Determine the (X, Y) coordinate at the center of the cell enclosing the given text.  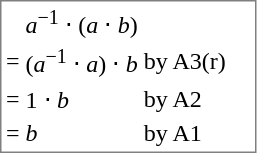
by A2 (196, 99)
(a−1 ⋅ a) ⋅ b (82, 62)
by A3(r) (196, 62)
by A1 (196, 133)
1 ⋅ b (82, 99)
a−1 ⋅ (a ⋅ b) (82, 22)
b (82, 133)
